Identify which cell holds the provided text, then report its [X, Y] central coordinate. 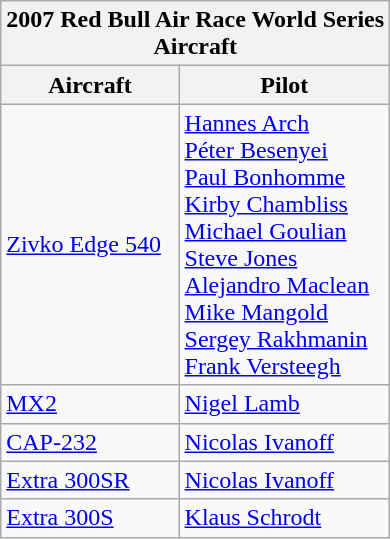
2007 Red Bull Air Race World SeriesAircraft [196, 34]
Klaus Schrodt [284, 518]
Nigel Lamb [284, 404]
CAP-232 [90, 442]
Zivko Edge 540 [90, 244]
Extra 300SR [90, 480]
Pilot [284, 85]
MX2 [90, 404]
Hannes ArchPéter BesenyeiPaul BonhommeKirby ChamblissMichael GoulianSteve JonesAlejandro MacleanMike MangoldSergey RakhmaninFrank Versteegh [284, 244]
Extra 300S [90, 518]
Aircraft [90, 85]
